Detect which cell encompasses the target text, then output its (X, Y) center coordinate. 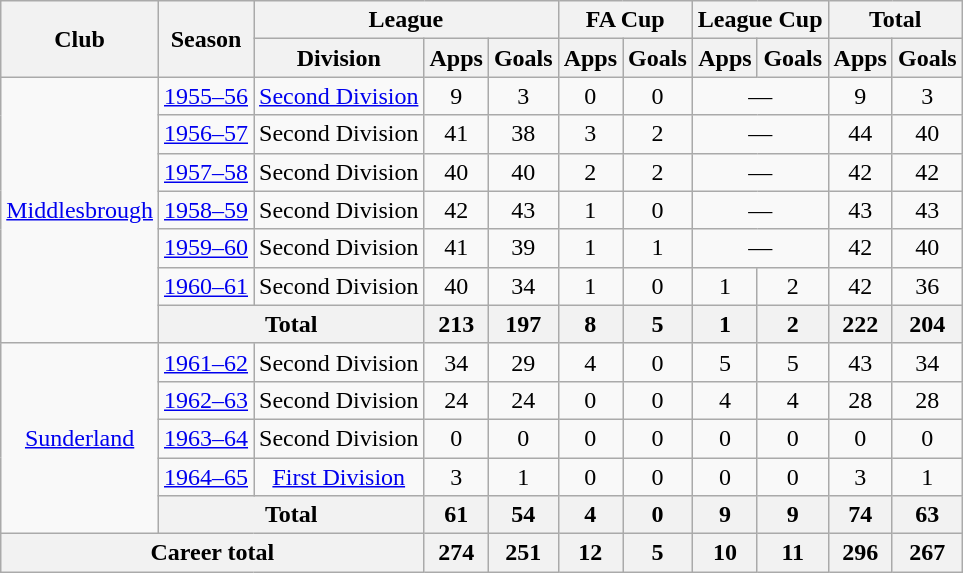
League (406, 20)
251 (523, 553)
267 (927, 553)
1957–58 (206, 172)
274 (456, 553)
1964–65 (206, 477)
204 (927, 324)
Season (206, 39)
197 (523, 324)
8 (590, 324)
Club (80, 39)
74 (860, 515)
Middlesbrough (80, 210)
FA Cup (625, 20)
222 (860, 324)
54 (523, 515)
61 (456, 515)
League Cup (760, 20)
First Division (339, 477)
296 (860, 553)
1959–60 (206, 248)
Division (339, 58)
1958–59 (206, 210)
39 (523, 248)
213 (456, 324)
63 (927, 515)
Sunderland (80, 438)
44 (860, 134)
1956–57 (206, 134)
1962–63 (206, 400)
1960–61 (206, 286)
11 (792, 553)
1963–64 (206, 438)
1961–62 (206, 362)
12 (590, 553)
36 (927, 286)
29 (523, 362)
1955–56 (206, 96)
10 (724, 553)
Career total (212, 553)
38 (523, 134)
